Scan for the cell matching the given text and deliver its [X, Y] coordinate at center. 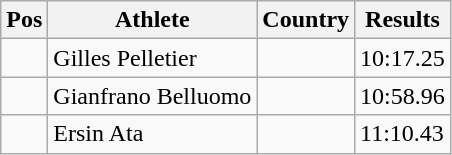
Pos [24, 20]
Country [306, 20]
Gilles Pelletier [152, 58]
Ersin Ata [152, 134]
10:58.96 [403, 96]
Athlete [152, 20]
Gianfrano Belluomo [152, 96]
10:17.25 [403, 58]
Results [403, 20]
11:10.43 [403, 134]
